Scan for the cell matching the given text and deliver its [X, Y] coordinate at center. 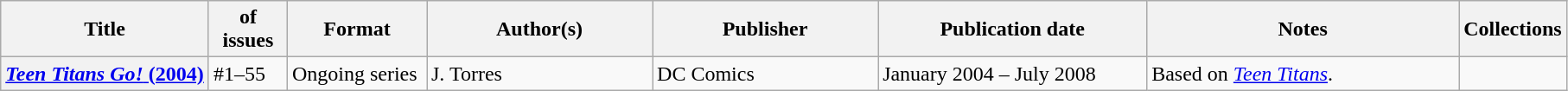
Title [105, 29]
#1–55 [247, 74]
of issues [247, 29]
Teen Titans Go! (2004) [105, 74]
Notes [1303, 29]
Based on Teen Titans. [1303, 74]
Author(s) [539, 29]
J. Torres [539, 74]
DC Comics [766, 74]
Collections [1513, 29]
Publisher [766, 29]
Ongoing series [356, 74]
Format [356, 29]
Publication date [1013, 29]
January 2004 – July 2008 [1013, 74]
